For the text-containing cell, return its midpoint in (X, Y) coordinate format. 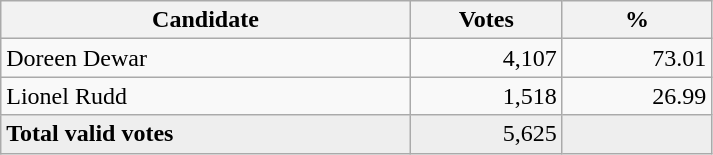
5,625 (486, 134)
1,518 (486, 96)
Votes (486, 20)
Candidate (206, 20)
% (637, 20)
Lionel Rudd (206, 96)
26.99 (637, 96)
4,107 (486, 58)
73.01 (637, 58)
Doreen Dewar (206, 58)
Total valid votes (206, 134)
